Return (X, Y) of the center of cell containing provided text 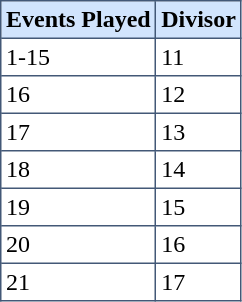
12 (198, 95)
21 (78, 282)
1-15 (78, 57)
18 (78, 170)
14 (198, 170)
15 (198, 207)
20 (78, 245)
Divisor (198, 20)
19 (78, 207)
11 (198, 57)
Events Played (78, 20)
13 (198, 132)
